Provide the [x, y] coordinate of the cell's center where the given text is located.  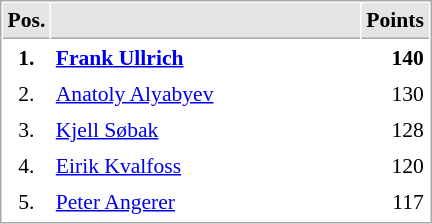
130 [396, 93]
Eirik Kvalfoss [206, 165]
4. [26, 165]
1. [26, 57]
140 [396, 57]
Anatoly Alyabyev [206, 93]
2. [26, 93]
Pos. [26, 21]
Peter Angerer [206, 201]
Frank Ullrich [206, 57]
Points [396, 21]
128 [396, 129]
Kjell Søbak [206, 129]
5. [26, 201]
3. [26, 129]
117 [396, 201]
120 [396, 165]
